Determine the (x, y) coordinate at the center of the cell enclosing the given text.  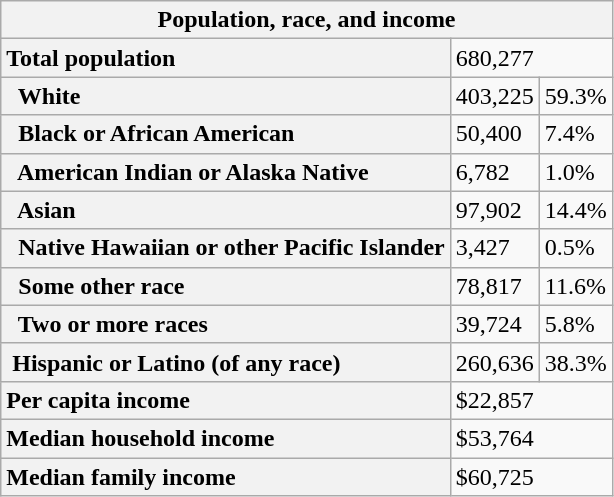
59.3% (576, 96)
$22,857 (531, 400)
$53,764 (531, 438)
Median family income (226, 477)
260,636 (494, 362)
Total population (226, 58)
$60,725 (531, 477)
6,782 (494, 172)
Two or more races (226, 324)
5.8% (576, 324)
14.4% (576, 210)
11.6% (576, 286)
3,427 (494, 248)
97,902 (494, 210)
Hispanic or Latino (of any race) (226, 362)
Native Hawaiian or other Pacific Islander (226, 248)
Asian (226, 210)
Some other race (226, 286)
American Indian or Alaska Native (226, 172)
39,724 (494, 324)
Black or African American (226, 134)
38.3% (576, 362)
0.5% (576, 248)
680,277 (531, 58)
403,225 (494, 96)
7.4% (576, 134)
1.0% (576, 172)
Median household income (226, 438)
White (226, 96)
50,400 (494, 134)
Per capita income (226, 400)
78,817 (494, 286)
Population, race, and income (307, 20)
